For the text-containing cell, return its midpoint in [x, y] coordinate format. 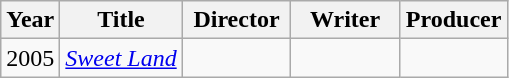
Year [30, 20]
Title [121, 20]
Producer [454, 20]
Writer [346, 20]
Director [236, 20]
Sweet Land [121, 58]
2005 [30, 58]
